Return the (x, y) coordinate for the center point of the cell that contains the specified text.  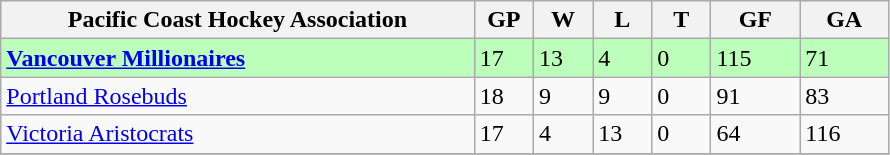
Portland Rosebuds (238, 96)
116 (844, 134)
L (622, 20)
GA (844, 20)
GF (756, 20)
115 (756, 58)
Pacific Coast Hockey Association (238, 20)
18 (504, 96)
Victoria Aristocrats (238, 134)
71 (844, 58)
83 (844, 96)
Vancouver Millionaires (238, 58)
91 (756, 96)
W (562, 20)
T (682, 20)
64 (756, 134)
GP (504, 20)
